Locate the cell with the specified text and output its [X, Y] center coordinate. 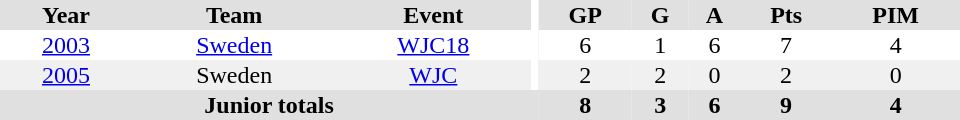
WJC18 [433, 45]
7 [786, 45]
Junior totals [269, 105]
Team [234, 15]
Pts [786, 15]
9 [786, 105]
1 [660, 45]
GP [585, 15]
Year [66, 15]
2003 [66, 45]
8 [585, 105]
WJC [433, 75]
A [714, 15]
3 [660, 105]
Event [433, 15]
2005 [66, 75]
G [660, 15]
PIM [896, 15]
